Find where the given text appears and provide that cell's center as (X, Y) coordinate. 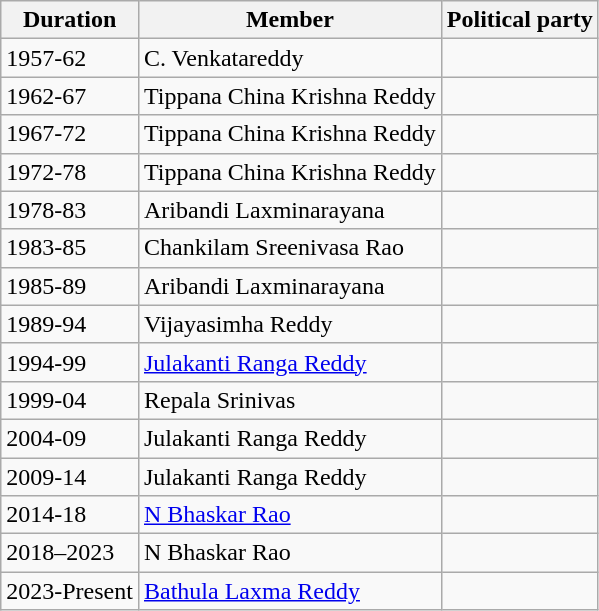
1967-72 (70, 134)
2004-09 (70, 438)
Political party (520, 20)
2023-Present (70, 591)
C. Venkatareddy (290, 58)
1962-67 (70, 96)
1983-85 (70, 248)
1978-83 (70, 210)
Chankilam Sreenivasa Rao (290, 248)
1972-78 (70, 172)
1994-99 (70, 362)
Repala Srinivas (290, 400)
Member (290, 20)
2018–2023 (70, 553)
1999-04 (70, 400)
Bathula Laxma Reddy (290, 591)
1985-89 (70, 286)
2014-18 (70, 515)
Duration (70, 20)
1989-94 (70, 324)
Vijayasimha Reddy (290, 324)
1957-62 (70, 58)
2009-14 (70, 477)
